Capture the cell that displays the provided text and extract its [x, y] central coordinate. 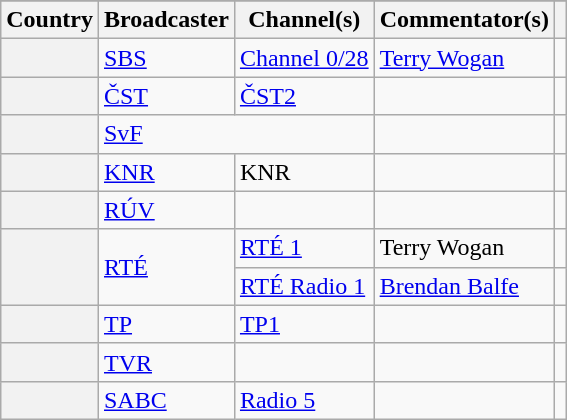
Radio 5 [304, 400]
Commentator(s) [464, 20]
RTÉ [166, 267]
RÚV [166, 210]
SABC [166, 400]
TP1 [304, 324]
TP [166, 324]
Country [50, 20]
Channel 0/28 [304, 58]
RTÉ 1 [304, 248]
Broadcaster [166, 20]
ČST2 [304, 96]
RTÉ Radio 1 [304, 286]
ČST [166, 96]
SBS [166, 58]
Channel(s) [304, 20]
Brendan Balfe [464, 286]
SvF [236, 134]
TVR [166, 362]
